Output the [X, Y] coordinate of the center of the cell containing the given text.  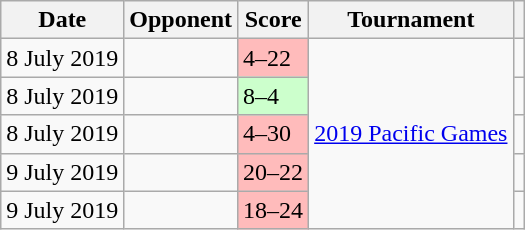
4–30 [274, 134]
Score [274, 20]
18–24 [274, 210]
4–22 [274, 58]
20–22 [274, 172]
Opponent [181, 20]
8–4 [274, 96]
Tournament [411, 20]
2019 Pacific Games [411, 134]
Date [62, 20]
